Find where the given text appears and provide that cell's center as [X, Y] coordinate. 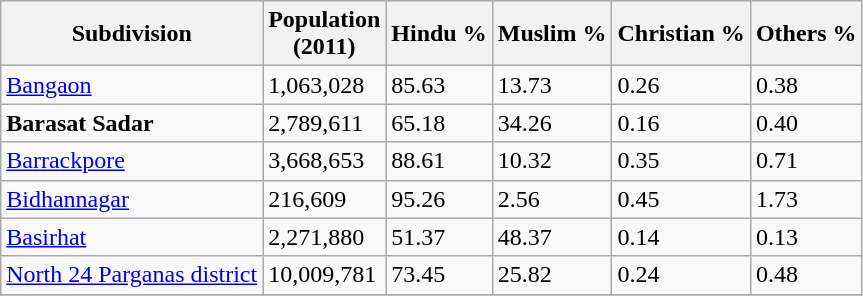
Bidhannagar [132, 199]
1,063,028 [324, 85]
Barasat Sadar [132, 123]
0.35 [681, 161]
0.48 [806, 275]
Barrackpore [132, 161]
51.37 [439, 237]
Christian % [681, 34]
73.45 [439, 275]
Bangaon [132, 85]
216,609 [324, 199]
0.71 [806, 161]
13.73 [552, 85]
85.63 [439, 85]
0.38 [806, 85]
North 24 Parganas district [132, 275]
34.26 [552, 123]
0.24 [681, 275]
0.14 [681, 237]
Basirhat [132, 237]
95.26 [439, 199]
Subdivision [132, 34]
25.82 [552, 275]
0.26 [681, 85]
48.37 [552, 237]
65.18 [439, 123]
0.16 [681, 123]
3,668,653 [324, 161]
1.73 [806, 199]
2,789,611 [324, 123]
Muslim % [552, 34]
0.40 [806, 123]
10.32 [552, 161]
0.45 [681, 199]
2,271,880 [324, 237]
10,009,781 [324, 275]
Population(2011) [324, 34]
0.13 [806, 237]
Others % [806, 34]
2.56 [552, 199]
Hindu % [439, 34]
88.61 [439, 161]
